Search for the cell housing the specified text and yield its [x, y] center coordinate. 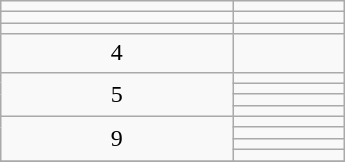
9 [117, 138]
5 [117, 94]
4 [117, 53]
